Search for the cell housing the specified text and yield its [x, y] center coordinate. 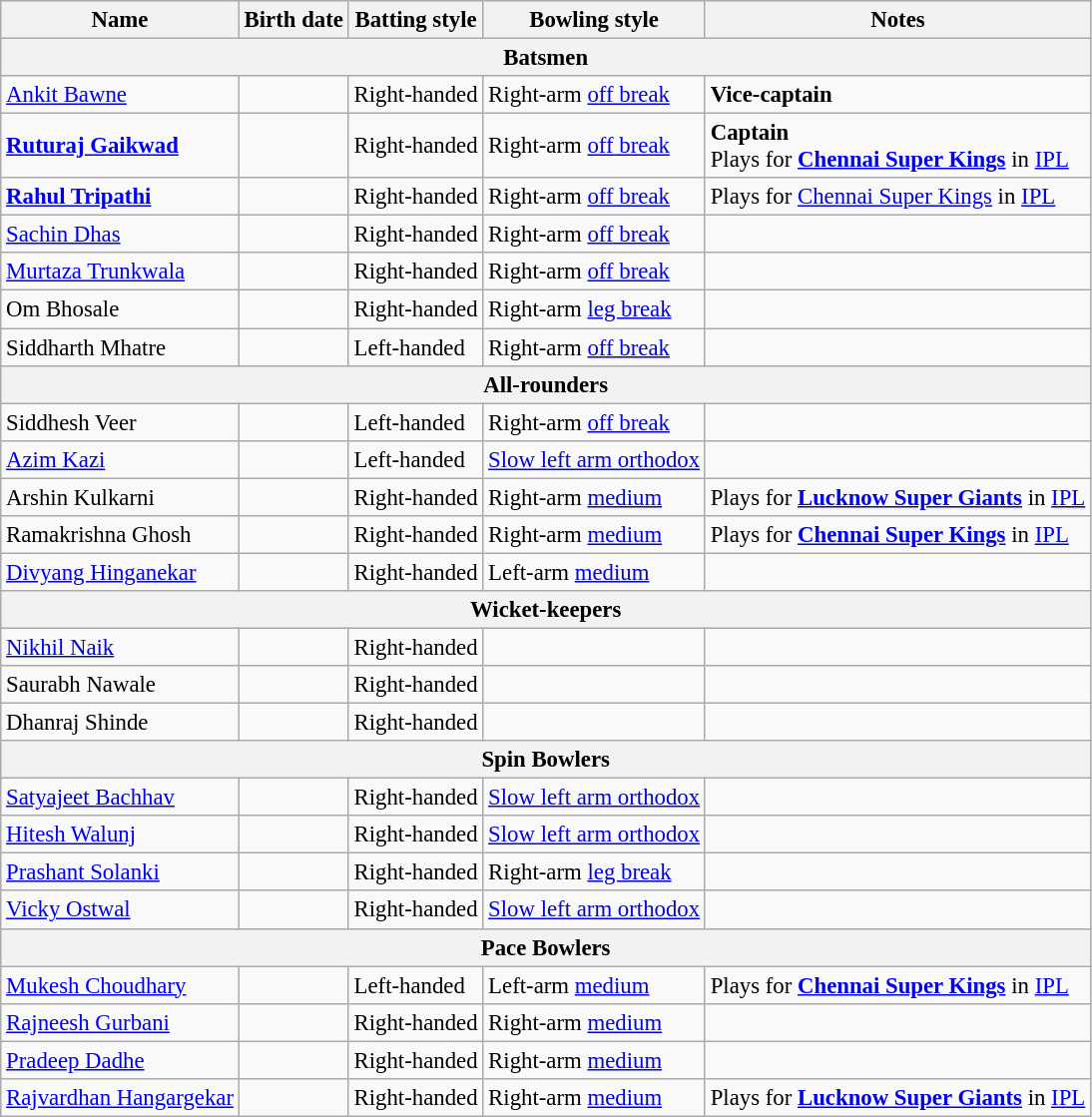
Satyajeet Bachhav [120, 798]
Vice-captain [897, 95]
Arshin Kulkarni [120, 497]
Saurabh Nawale [120, 685]
Dhanraj Shinde [120, 723]
Om Bhosale [120, 309]
Rajvardhan Hangargekar [120, 1098]
Batsmen [546, 58]
Name [120, 20]
Spin Bowlers [546, 760]
Bowling style [595, 20]
Wicket-keepers [546, 610]
Azim Kazi [120, 459]
Rajneesh Gurbani [120, 1022]
All-rounders [546, 384]
Pace Bowlers [546, 947]
Murtaza Trunkwala [120, 273]
Pradeep Dadhe [120, 1060]
Rahul Tripathi [120, 197]
Divyang Hinganekar [120, 572]
Ruturaj Gaikwad [120, 146]
Batting style [415, 20]
Siddharth Mhatre [120, 347]
Birth date [293, 20]
Siddhesh Veer [120, 422]
Vicky Ostwal [120, 910]
Ankit Bawne [120, 95]
Notes [897, 20]
Mukesh Choudhary [120, 985]
Hitesh Walunj [120, 835]
Nikhil Naik [120, 647]
Prashant Solanki [120, 872]
Ramakrishna Ghosh [120, 535]
Captain Plays for Chennai Super Kings in IPL [897, 146]
Sachin Dhas [120, 235]
